Provide the [x, y] coordinate of the cell's center where the given text is located.  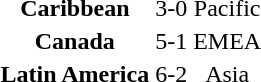
5-1 [172, 41]
